Search for the cell housing the specified text and yield its [X, Y] center coordinate. 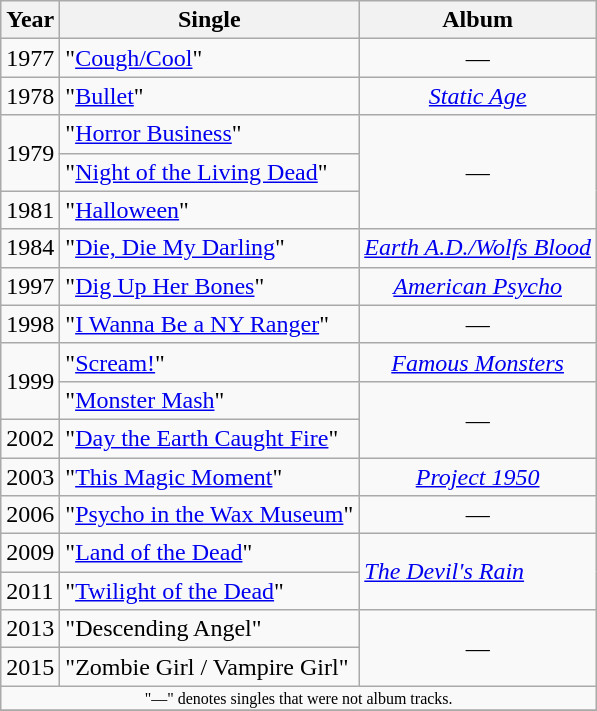
"Monster Mash" [210, 400]
1979 [30, 153]
2006 [30, 515]
1977 [30, 58]
"Bullet" [210, 96]
1984 [30, 248]
"Scream!" [210, 362]
"This Magic Moment" [210, 477]
Single [210, 20]
1998 [30, 324]
"Night of the Living Dead" [210, 172]
"Die, Die My Darling" [210, 248]
2002 [30, 438]
"Psycho in the Wax Museum" [210, 515]
"—" denotes singles that were not album tracks. [299, 698]
"Zombie Girl / Vampire Girl" [210, 667]
1999 [30, 381]
Earth A.D./Wolfs Blood [478, 248]
"Halloween" [210, 210]
2015 [30, 667]
Famous Monsters [478, 362]
"Cough/Cool" [210, 58]
1978 [30, 96]
American Psycho [478, 286]
Project 1950 [478, 477]
1997 [30, 286]
"I Wanna Be a NY Ranger" [210, 324]
2013 [30, 629]
"Descending Angel" [210, 629]
2003 [30, 477]
"Horror Business" [210, 134]
The Devil's Rain [478, 572]
Year [30, 20]
"Dig Up Her Bones" [210, 286]
2009 [30, 553]
"Day the Earth Caught Fire" [210, 438]
1981 [30, 210]
2011 [30, 591]
"Twilight of the Dead" [210, 591]
Album [478, 20]
Static Age [478, 96]
"Land of the Dead" [210, 553]
